For the text-containing cell, return its midpoint in (X, Y) coordinate format. 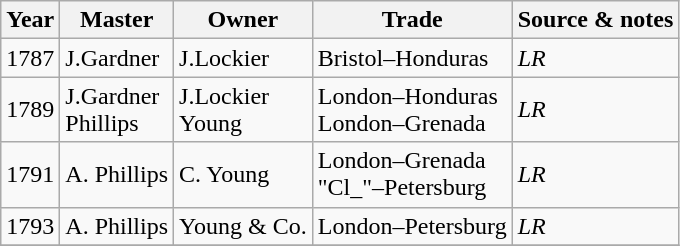
J.GardnerPhillips (117, 110)
Young & Co. (244, 226)
London–Petersburg (412, 226)
J.LockierYoung (244, 110)
Bristol–Honduras (412, 58)
Master (117, 20)
1787 (30, 58)
C. Young (244, 174)
1791 (30, 174)
Trade (412, 20)
1789 (30, 110)
London–Grenada"Cl_"–Petersburg (412, 174)
Owner (244, 20)
Source & notes (596, 20)
Year (30, 20)
J.Lockier (244, 58)
J.Gardner (117, 58)
London–HondurasLondon–Grenada (412, 110)
1793 (30, 226)
